Scan for the cell matching the given text and deliver its [x, y] coordinate at center. 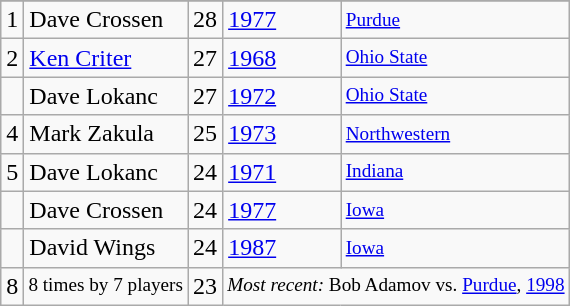
David Wings [106, 248]
25 [206, 134]
Indiana [455, 172]
1973 [282, 134]
5 [12, 172]
8 times by 7 players [106, 286]
28 [206, 20]
1987 [282, 248]
1 [12, 20]
Ken Criter [106, 58]
Purdue [455, 20]
1968 [282, 58]
8 [12, 286]
4 [12, 134]
Mark Zakula [106, 134]
Most recent: Bob Adamov vs. Purdue, 1998 [396, 286]
2 [12, 58]
1972 [282, 96]
1971 [282, 172]
23 [206, 286]
Northwestern [455, 134]
